Extract the [x, y] coordinate from the center of the cell holding the provided text.  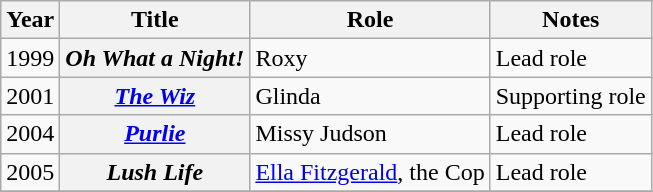
Purlie [155, 134]
Glinda [370, 96]
Roxy [370, 58]
Year [30, 20]
Missy Judson [370, 134]
Title [155, 20]
Oh What a Night! [155, 58]
Lush Life [155, 172]
2004 [30, 134]
Supporting role [570, 96]
Notes [570, 20]
Role [370, 20]
1999 [30, 58]
Ella Fitzgerald, the Cop [370, 172]
2001 [30, 96]
2005 [30, 172]
The Wiz [155, 96]
